Capture the cell that displays the provided text and extract its (x, y) central coordinate. 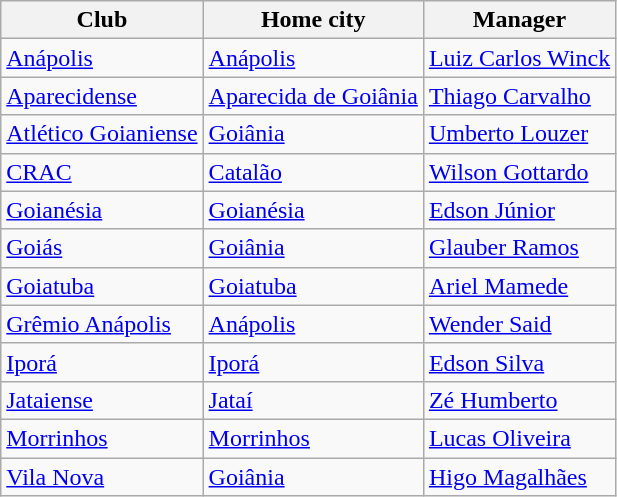
Edson Júnior (519, 210)
Edson Silva (519, 362)
Thiago Carvalho (519, 96)
Grêmio Anápolis (102, 324)
CRAC (102, 172)
Goiás (102, 248)
Jataiense (102, 400)
Wilson Gottardo (519, 172)
Manager (519, 20)
Aparecidense (102, 96)
Zé Humberto (519, 400)
Club (102, 20)
Wender Said (519, 324)
Aparecida de Goiânia (313, 96)
Catalão (313, 172)
Home city (313, 20)
Jataí (313, 400)
Lucas Oliveira (519, 438)
Glauber Ramos (519, 248)
Higo Magalhães (519, 477)
Ariel Mamede (519, 286)
Atlético Goianiense (102, 134)
Luiz Carlos Winck (519, 58)
Vila Nova (102, 477)
Umberto Louzer (519, 134)
